From the cell containing the given text, extract its center point as (X, Y) coordinate. 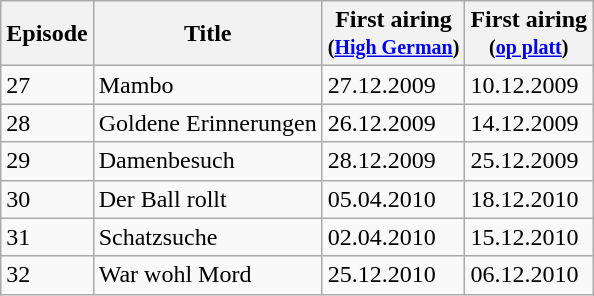
27.12.2009 (394, 85)
15.12.2010 (529, 237)
Title (208, 34)
First airing(High German) (394, 34)
26.12.2009 (394, 123)
Damenbesuch (208, 161)
29 (47, 161)
War wohl Mord (208, 275)
25.12.2009 (529, 161)
28 (47, 123)
Schatzsuche (208, 237)
18.12.2010 (529, 199)
31 (47, 237)
Der Ball rollt (208, 199)
05.04.2010 (394, 199)
32 (47, 275)
06.12.2010 (529, 275)
27 (47, 85)
30 (47, 199)
14.12.2009 (529, 123)
Episode (47, 34)
25.12.2010 (394, 275)
28.12.2009 (394, 161)
First airing(op platt) (529, 34)
Mambo (208, 85)
02.04.2010 (394, 237)
Goldene Erinnerungen (208, 123)
10.12.2009 (529, 85)
